Determine the [x, y] coordinate at the center of the cell enclosing the given text.  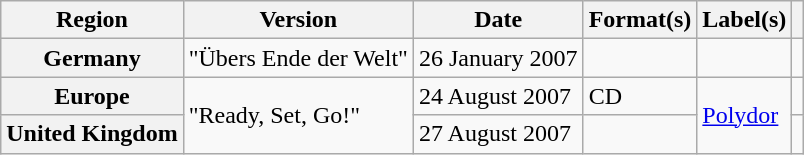
Label(s) [744, 20]
Polydor [744, 115]
Germany [92, 58]
26 January 2007 [498, 58]
Europe [92, 96]
Version [298, 20]
24 August 2007 [498, 96]
Format(s) [640, 20]
CD [640, 96]
United Kingdom [92, 134]
"Übers Ende der Welt" [298, 58]
27 August 2007 [498, 134]
"Ready, Set, Go!" [298, 115]
Date [498, 20]
Region [92, 20]
